Scan for the cell matching the given text and deliver its (X, Y) coordinate at center. 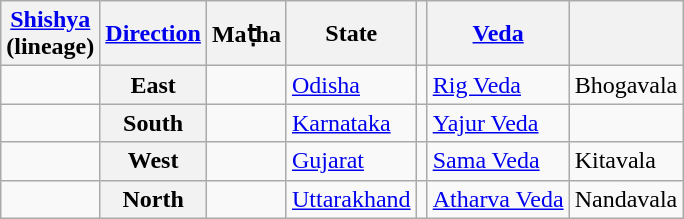
Shishya(lineage) (50, 34)
Yajur Veda (498, 123)
Karnataka (351, 123)
Bhogavala (626, 85)
Gujarat (351, 161)
North (154, 199)
East (154, 85)
Direction (154, 34)
Veda (498, 34)
Kitavala (626, 161)
Maṭha (246, 34)
Uttarakhand (351, 199)
South (154, 123)
State (351, 34)
Sama Veda (498, 161)
Nandavala (626, 199)
West (154, 161)
Rig Veda (498, 85)
Odisha (351, 85)
Atharva Veda (498, 199)
